Return [X, Y] of the center of cell containing provided text 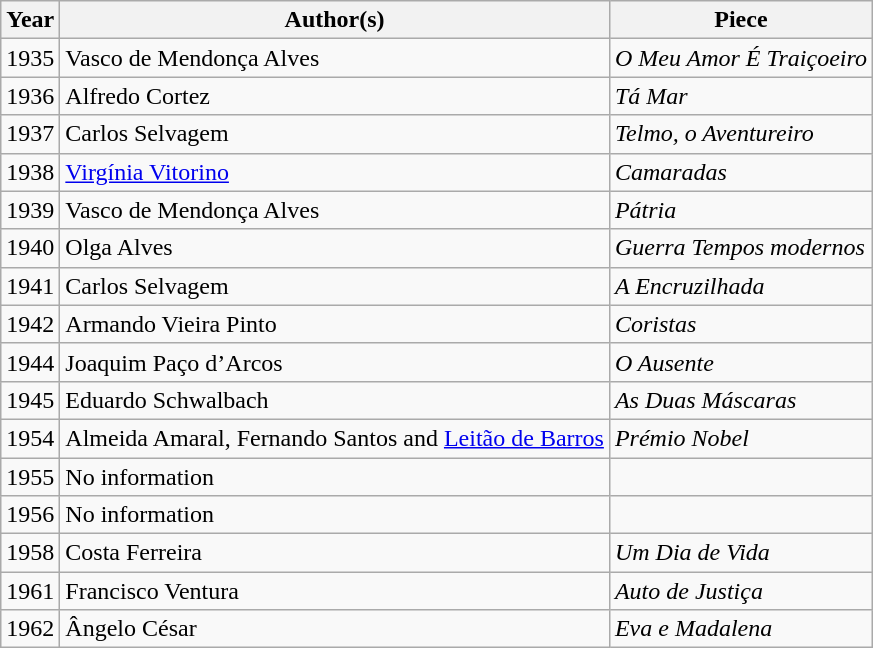
Ângelo César [335, 629]
A Encruzilhada [740, 286]
1961 [30, 591]
As Duas Máscaras [740, 400]
Eva e Madalena [740, 629]
Almeida Amaral, Fernando Santos and Leitão de Barros [335, 438]
1945 [30, 400]
1935 [30, 58]
Pátria [740, 210]
Prémio Nobel [740, 438]
Author(s) [335, 20]
1944 [30, 362]
1955 [30, 477]
O Meu Amor É Traiçoeiro [740, 58]
Um Dia de Vida [740, 553]
1938 [30, 172]
1958 [30, 553]
1962 [30, 629]
1942 [30, 324]
Alfredo Cortez [335, 96]
Joaquim Paço d’Arcos [335, 362]
Coristas [740, 324]
1941 [30, 286]
Armando Vieira Pinto [335, 324]
Tá Mar [740, 96]
Telmo, o Aventureiro [740, 134]
Camaradas [740, 172]
1939 [30, 210]
Virgínia Vitorino [335, 172]
Auto de Justiça [740, 591]
1954 [30, 438]
1956 [30, 515]
Guerra Tempos modernos [740, 248]
Olga Alves [335, 248]
Piece [740, 20]
1936 [30, 96]
Year [30, 20]
1940 [30, 248]
1937 [30, 134]
Francisco Ventura [335, 591]
O Ausente [740, 362]
Eduardo Schwalbach [335, 400]
Costa Ferreira [335, 553]
